Extract the [X, Y] coordinate from the center of the cell holding the provided text.  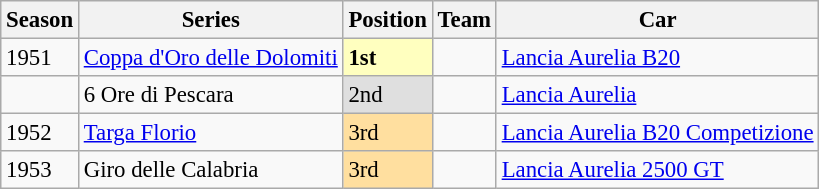
1951 [40, 58]
Lancia Aurelia B20 [657, 58]
1952 [40, 133]
Lancia Aurelia B20 Competizione [657, 133]
2nd [388, 95]
Series [210, 20]
Giro delle Calabria [210, 170]
1953 [40, 170]
6 Ore di Pescara [210, 95]
Targa Florio [210, 133]
1st [388, 58]
Team [464, 20]
Season [40, 20]
Coppa d'Oro delle Dolomiti [210, 58]
Lancia Aurelia [657, 95]
Car [657, 20]
Lancia Aurelia 2500 GT [657, 170]
Position [388, 20]
